Search for the cell housing the specified text and yield its [X, Y] center coordinate. 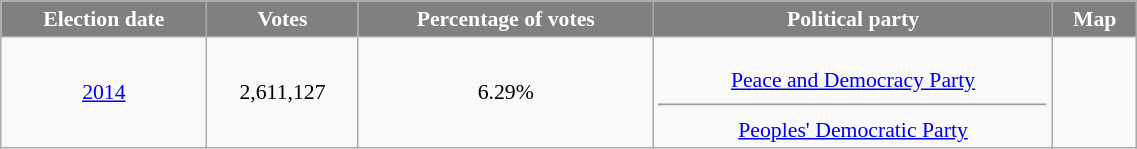
6.29% [506, 92]
Votes [282, 19]
Map [1095, 19]
2,611,127 [282, 92]
Peace and Democracy PartyPeoples' Democratic Party [852, 92]
Percentage of votes [506, 19]
Political party [852, 19]
Election date [104, 19]
2014 [104, 92]
